Return (x, y) of the center of cell containing provided text 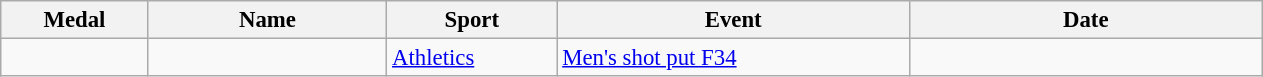
Name (268, 20)
Athletics (472, 58)
Event (734, 20)
Sport (472, 20)
Date (1086, 20)
Medal (74, 20)
Men's shot put F34 (734, 58)
